Locate the cell with the specified text and output its (X, Y) center coordinate. 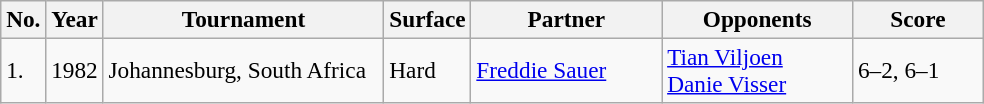
1982 (74, 70)
Partner (566, 19)
Opponents (758, 19)
Hard (428, 70)
Johannesburg, South Africa (244, 70)
Tournament (244, 19)
Tian Viljoen Danie Visser (758, 70)
Surface (428, 19)
Year (74, 19)
1. (24, 70)
6–2, 6–1 (918, 70)
Freddie Sauer (566, 70)
Score (918, 19)
No. (24, 19)
